Return (x, y) of the center of cell containing provided text 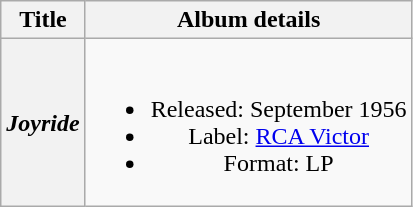
Joyride (43, 122)
Released: September 1956Label: RCA VictorFormat: LP (248, 122)
Album details (248, 20)
Title (43, 20)
